Extract the [x, y] coordinate from the center of the cell holding the provided text.  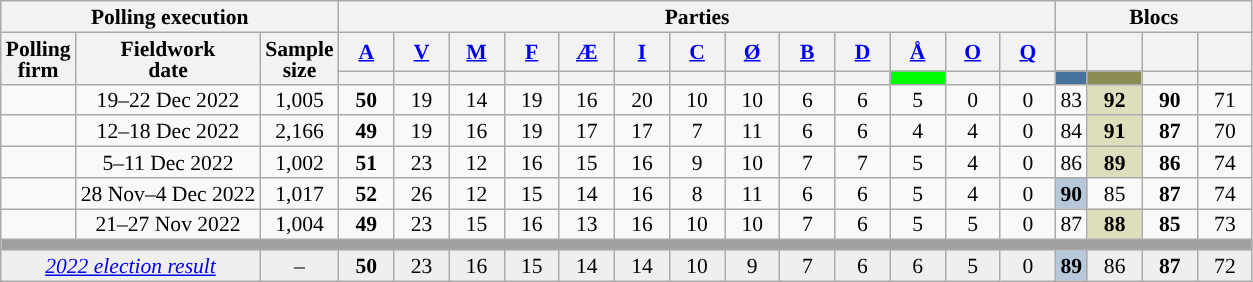
12–18 Dec 2022 [168, 132]
B [808, 52]
1,002 [299, 162]
Ø [752, 52]
Fieldworkdate [168, 58]
2022 election result [131, 266]
Parties [698, 16]
F [532, 52]
– [299, 266]
88 [1114, 224]
21–27 Nov 2022 [168, 224]
Blocs [1154, 16]
2,166 [299, 132]
M [476, 52]
I [642, 52]
C [696, 52]
1,005 [299, 100]
19–22 Dec 2022 [168, 100]
A [366, 52]
8 [696, 194]
70 [1224, 132]
73 [1224, 224]
Pollingfirm [38, 58]
Polling execution [170, 16]
13 [586, 224]
20 [642, 100]
Q [1028, 52]
83 [1071, 100]
O [972, 52]
26 [422, 194]
71 [1224, 100]
Æ [586, 52]
84 [1071, 132]
1,017 [299, 194]
52 [366, 194]
1,004 [299, 224]
Samplesize [299, 58]
Å [918, 52]
72 [1224, 266]
51 [366, 162]
91 [1114, 132]
D [862, 52]
5–11 Dec 2022 [168, 162]
92 [1114, 100]
28 Nov–4 Dec 2022 [168, 194]
V [422, 52]
